Locate the cell with the specified text and output its [x, y] center coordinate. 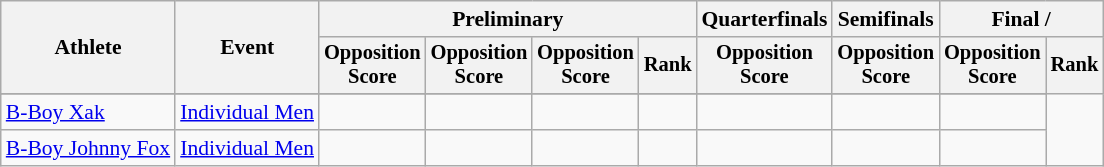
Athlete [88, 48]
Final / [1021, 19]
Quarterfinals [764, 19]
B-Boy Johnny Fox [88, 148]
Preliminary [508, 19]
Event [247, 48]
Semifinals [886, 19]
B-Boy Xak [88, 112]
